Identify which cell holds the provided text, then report its (x, y) central coordinate. 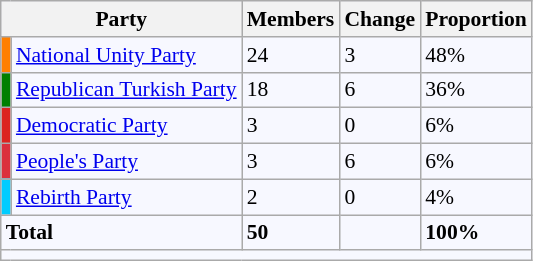
48% (476, 55)
24 (291, 55)
National Unity Party (126, 55)
50 (291, 233)
Change (380, 19)
100% (476, 233)
People's Party (126, 162)
Total (122, 233)
Republican Turkish Party (126, 90)
4% (476, 197)
2 (291, 197)
Party (122, 19)
Proportion (476, 19)
Rebirth Party (126, 197)
18 (291, 90)
Members (291, 19)
Democratic Party (126, 126)
36% (476, 90)
